Locate the cell with the specified text and output its [X, Y] center coordinate. 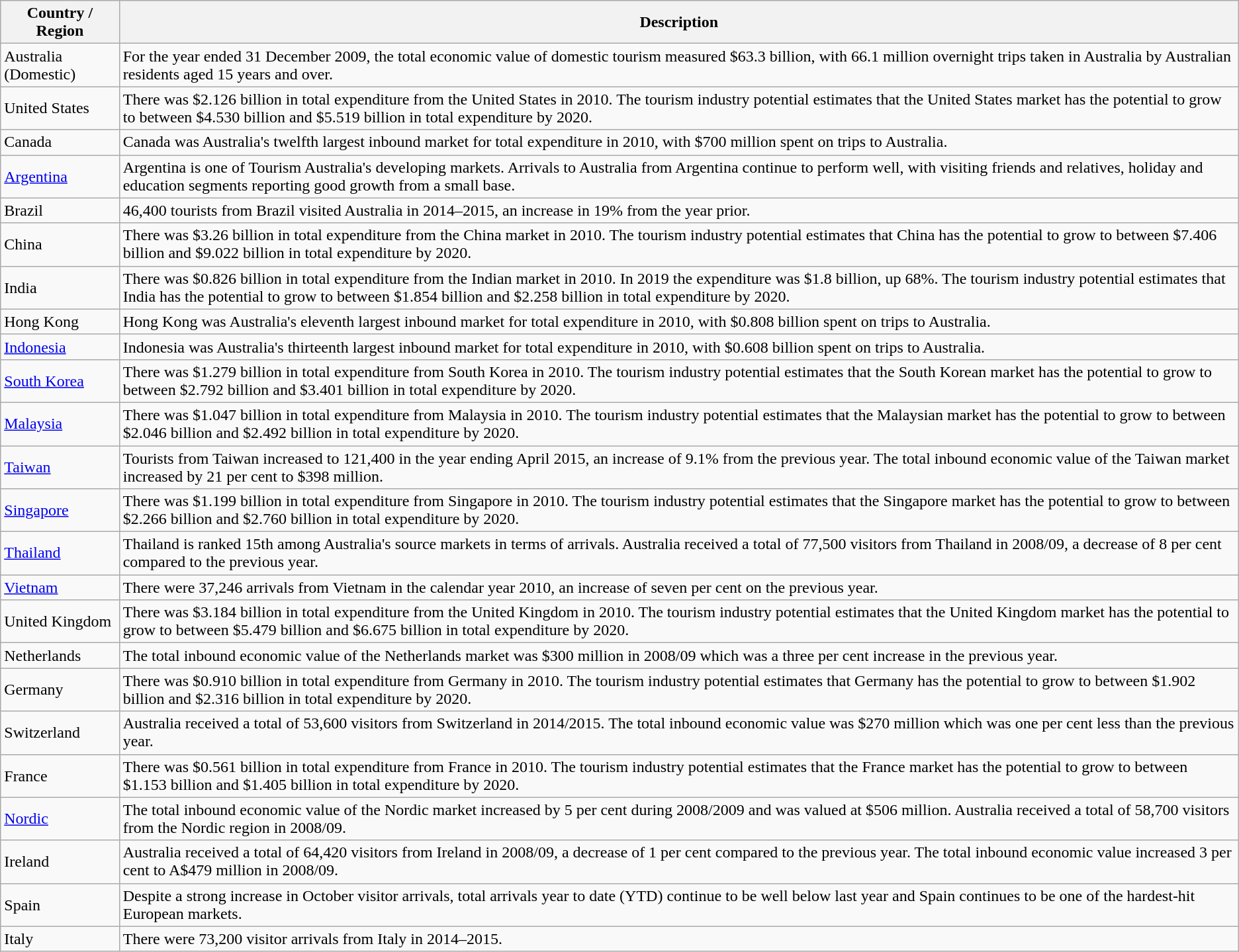
There were 73,200 visitor arrivals from Italy in 2014–2015. [679, 939]
Ireland [60, 861]
Indonesia [60, 347]
There were 37,246 arrivals from Vietnam in the calendar year 2010, an increase of seven per cent on the previous year. [679, 587]
Singapore [60, 511]
Australia (Domestic) [60, 65]
Canada [60, 142]
Switzerland [60, 733]
Indonesia was Australia's thirteenth largest inbound market for total expenditure in 2010, with $0.608 billion spent on trips to Australia. [679, 347]
Spain [60, 905]
Vietnam [60, 587]
The total inbound economic value of the Netherlands market was $300 million in 2008/09 which was a three per cent increase in the previous year. [679, 656]
Nordic [60, 819]
China [60, 245]
Hong Kong was Australia's eleventh largest inbound market for total expenditure in 2010, with $0.808 billion spent on trips to Australia. [679, 322]
Country / Region [60, 22]
Netherlands [60, 656]
Brazil [60, 210]
South Korea [60, 381]
Description [679, 22]
United Kingdom [60, 622]
Canada was Australia's twelfth largest inbound market for total expenditure in 2010, with $700 million spent on trips to Australia. [679, 142]
Taiwan [60, 467]
Italy [60, 939]
Germany [60, 689]
United States [60, 108]
Argentina [60, 176]
46,400 tourists from Brazil visited Australia in 2014–2015, an increase in 19% from the year prior. [679, 210]
Hong Kong [60, 322]
Thailand [60, 553]
India [60, 287]
France [60, 775]
Malaysia [60, 423]
